From the cell containing the given text, extract its center point as (x, y) coordinate. 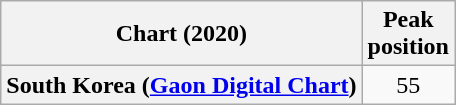
South Korea (Gaon Digital Chart) (182, 85)
55 (408, 85)
Chart (2020) (182, 34)
Peakposition (408, 34)
